Find where the given text appears and provide that cell's center as [x, y] coordinate. 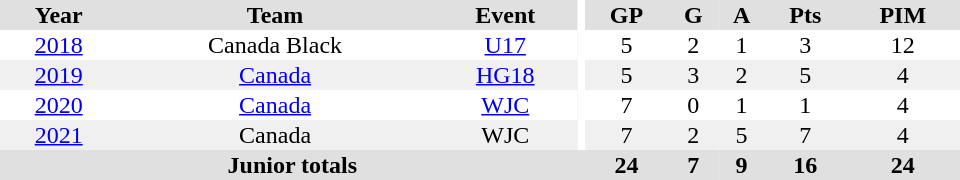
Team [274, 15]
16 [806, 165]
9 [742, 165]
HG18 [506, 75]
Canada Black [274, 45]
Event [506, 15]
G [693, 15]
U17 [506, 45]
2020 [58, 105]
2019 [58, 75]
2018 [58, 45]
12 [903, 45]
Pts [806, 15]
Year [58, 15]
Junior totals [292, 165]
2021 [58, 135]
PIM [903, 15]
A [742, 15]
GP [627, 15]
0 [693, 105]
